Output the (X, Y) coordinate of the center of the cell containing the given text.  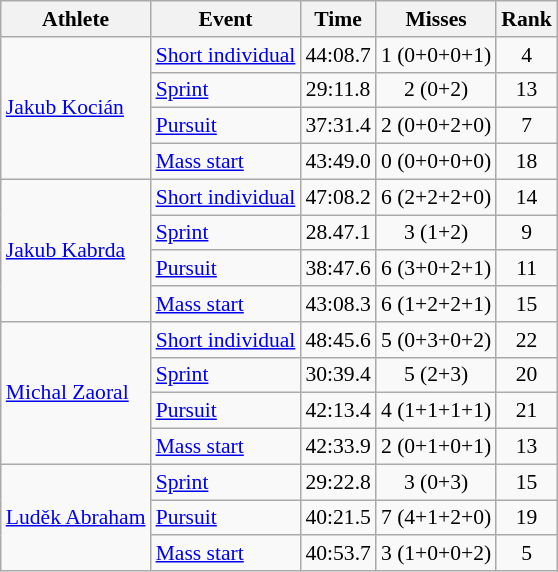
43:08.3 (338, 304)
6 (1+2+2+1) (436, 304)
Rank (526, 19)
Time (338, 19)
18 (526, 162)
7 (4+1+2+0) (436, 518)
47:08.2 (338, 197)
22 (526, 340)
6 (3+0+2+1) (436, 269)
2 (0+1+0+1) (436, 447)
37:31.4 (338, 126)
Jakub Kocián (76, 108)
11 (526, 269)
20 (526, 375)
6 (2+2+2+0) (436, 197)
2 (0+0+2+0) (436, 126)
30:39.4 (338, 375)
Event (226, 19)
5 (2+3) (436, 375)
29:11.8 (338, 90)
3 (0+3) (436, 482)
9 (526, 233)
43:49.0 (338, 162)
14 (526, 197)
Luděk Abraham (76, 518)
Misses (436, 19)
48:45.6 (338, 340)
2 (0+2) (436, 90)
4 (1+1+1+1) (436, 411)
42:33.9 (338, 447)
28.47.1 (338, 233)
21 (526, 411)
40:53.7 (338, 554)
Jakub Kabrda (76, 250)
42:13.4 (338, 411)
5 (0+3+0+2) (436, 340)
29:22.8 (338, 482)
4 (526, 55)
44:08.7 (338, 55)
Athlete (76, 19)
1 (0+0+0+1) (436, 55)
19 (526, 518)
5 (526, 554)
40:21.5 (338, 518)
3 (1+0+0+2) (436, 554)
0 (0+0+0+0) (436, 162)
3 (1+2) (436, 233)
Michal Zaoral (76, 393)
38:47.6 (338, 269)
7 (526, 126)
